Provide the (x, y) coordinate of the cell's center where the given text is located.  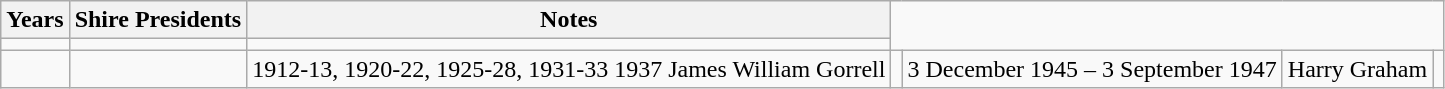
Years (35, 20)
Shire Presidents (158, 20)
Notes (569, 20)
1912-13, 1920-22, 1925-28, 1931-33 1937 James William Gorrell (569, 69)
3 December 1945 – 3 September 1947 (1092, 69)
Harry Graham (1357, 69)
